For the text-containing cell, return its midpoint in [X, Y] coordinate format. 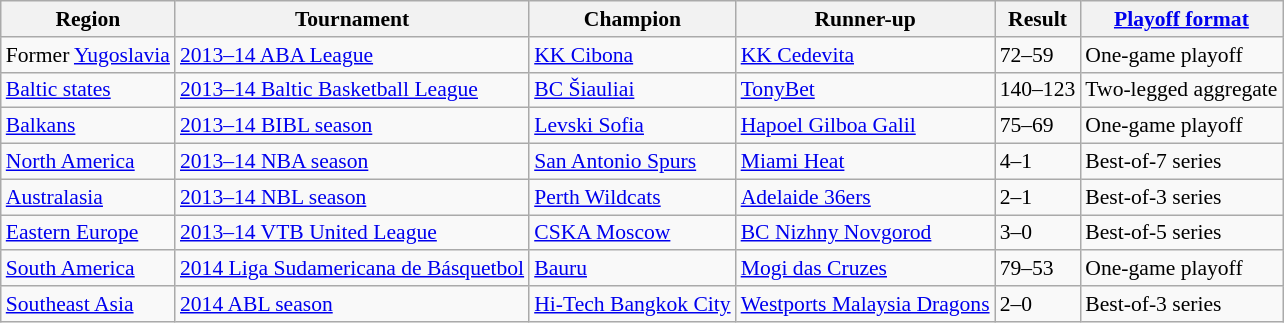
79–53 [1038, 269]
Perth Wildcats [632, 197]
2013–14 Baltic Basketball League [352, 90]
Balkans [88, 126]
2013–14 NBA season [352, 162]
South America [88, 269]
KK Cibona [632, 55]
Two-legged aggregate [1181, 90]
Former Yugoslavia [88, 55]
Bauru [632, 269]
Champion [632, 19]
2014 ABL season [352, 304]
2013–14 NBL season [352, 197]
North America [88, 162]
Runner-up [866, 19]
2013–14 VTB United League [352, 233]
Best-of-7 series [1181, 162]
4–1 [1038, 162]
Playoff format [1181, 19]
Result [1038, 19]
CSKA Moscow [632, 233]
San Antonio Spurs [632, 162]
Adelaide 36ers [866, 197]
KK Cedevita [866, 55]
Eastern Europe [88, 233]
2013–14 BIBL season [352, 126]
Southeast Asia [88, 304]
BC Šiauliai [632, 90]
Miami Heat [866, 162]
2014 Liga Sudamericana de Básquetbol [352, 269]
3–0 [1038, 233]
Region [88, 19]
Baltic states [88, 90]
TonyBet [866, 90]
Australasia [88, 197]
2013–14 ABA League [352, 55]
Westports Malaysia Dragons [866, 304]
75–69 [1038, 126]
Best-of-5 series [1181, 233]
2–0 [1038, 304]
BC Nizhny Novgorod [866, 233]
Hi-Tech Bangkok City [632, 304]
Mogi das Cruzes [866, 269]
Levski Sofia [632, 126]
2–1 [1038, 197]
140–123 [1038, 90]
72–59 [1038, 55]
Tournament [352, 19]
Hapoel Gilboa Galil [866, 126]
